Detect which cell encompasses the target text, then output its (x, y) center coordinate. 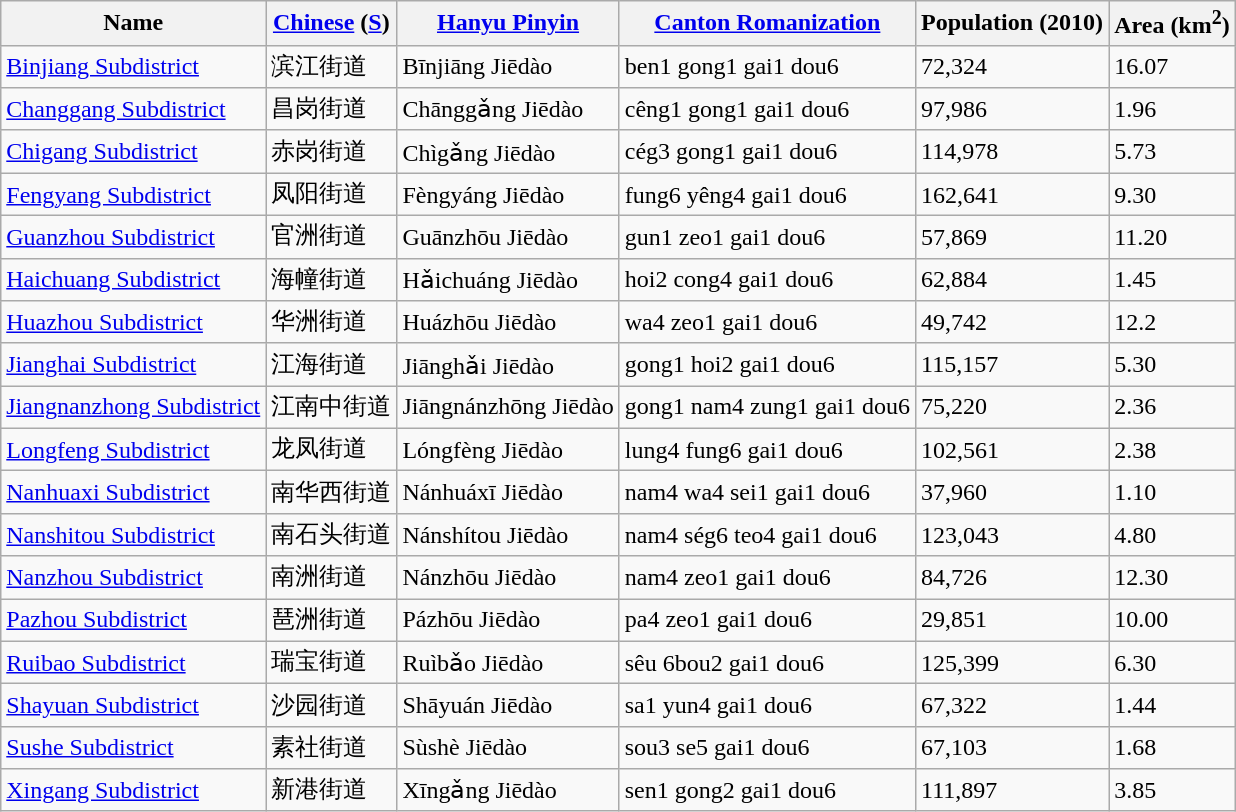
Nanshitou Subdistrict (134, 534)
gong1 nam4 zung1 gai1 dou6 (767, 408)
111,897 (1012, 790)
Name (134, 24)
Canton Romanization (767, 24)
29,851 (1012, 620)
3.85 (1172, 790)
gong1 hoi2 gai1 dou6 (767, 364)
Jiāngnánzhōng Jiēdào (508, 408)
素社街道 (332, 748)
Xingang Subdistrict (134, 790)
Chigang Subdistrict (134, 152)
Chìgǎng Jiēdào (508, 152)
nam4 zeo1 gai1 dou6 (767, 578)
lung4 fung6 gai1 dou6 (767, 450)
Hǎichuáng Jiēdào (508, 280)
1.68 (1172, 748)
Longfeng Subdistrict (134, 450)
2.38 (1172, 450)
Haichuang Subdistrict (134, 280)
11.20 (1172, 238)
龙凤街道 (332, 450)
1.96 (1172, 110)
瑞宝街道 (332, 662)
Huázhōu Jiēdào (508, 322)
gun1 zeo1 gai1 dou6 (767, 238)
南石头街道 (332, 534)
南洲街道 (332, 578)
昌岗街道 (332, 110)
2.36 (1172, 408)
Guānzhōu Jiēdào (508, 238)
Xīngǎng Jiēdào (508, 790)
1.10 (1172, 492)
凤阳街道 (332, 194)
1.44 (1172, 706)
67,103 (1012, 748)
12.2 (1172, 322)
Nanzhou Subdistrict (134, 578)
Shāyuán Jiēdào (508, 706)
sen1 gong2 gai1 dou6 (767, 790)
Changgang Subdistrict (134, 110)
123,043 (1012, 534)
62,884 (1012, 280)
官洲街道 (332, 238)
滨江街道 (332, 66)
Nanhuaxi Subdistrict (134, 492)
Huazhou Subdistrict (134, 322)
162,641 (1012, 194)
hoi2 cong4 gai1 dou6 (767, 280)
57,869 (1012, 238)
4.80 (1172, 534)
Binjiang Subdistrict (134, 66)
Lóngfèng Jiēdào (508, 450)
67,322 (1012, 706)
pa4 zeo1 gai1 dou6 (767, 620)
10.00 (1172, 620)
Guanzhou Subdistrict (134, 238)
Pázhōu Jiēdào (508, 620)
37,960 (1012, 492)
琶洲街道 (332, 620)
72,324 (1012, 66)
fung6 yêng4 gai1 dou6 (767, 194)
125,399 (1012, 662)
wa4 zeo1 gai1 dou6 (767, 322)
Nánshítou Jiēdào (508, 534)
Ruìbǎo Jiēdào (508, 662)
Nánzhōu Jiēdào (508, 578)
Ruibao Subdistrict (134, 662)
Bīnjiāng Jiēdào (508, 66)
6.30 (1172, 662)
84,726 (1012, 578)
江海街道 (332, 364)
Jianghai Subdistrict (134, 364)
Chinese (S) (332, 24)
Hanyu Pinyin (508, 24)
Sushe Subdistrict (134, 748)
华洲街道 (332, 322)
Sùshè Jiēdào (508, 748)
16.07 (1172, 66)
1.45 (1172, 280)
Jiangnanzhong Subdistrict (134, 408)
102,561 (1012, 450)
114,978 (1012, 152)
Jiānghǎi Jiēdào (508, 364)
115,157 (1012, 364)
南华西街道 (332, 492)
ben1 gong1 gai1 dou6 (767, 66)
sa1 yun4 gai1 dou6 (767, 706)
sou3 se5 gai1 dou6 (767, 748)
赤岗街道 (332, 152)
Shayuan Subdistrict (134, 706)
海幢街道 (332, 280)
Fèngyáng Jiēdào (508, 194)
江南中街道 (332, 408)
Fengyang Subdistrict (134, 194)
12.30 (1172, 578)
5.30 (1172, 364)
Area (km2) (1172, 24)
沙园街道 (332, 706)
sêu 6bou2 gai1 dou6 (767, 662)
Chānggǎng Jiēdào (508, 110)
97,986 (1012, 110)
9.30 (1172, 194)
cég3 gong1 gai1 dou6 (767, 152)
Population (2010) (1012, 24)
49,742 (1012, 322)
cêng1 gong1 gai1 dou6 (767, 110)
nam4 ség6 teo4 gai1 dou6 (767, 534)
5.73 (1172, 152)
nam4 wa4 sei1 gai1 dou6 (767, 492)
Nánhuáxī Jiēdào (508, 492)
75,220 (1012, 408)
新港街道 (332, 790)
Pazhou Subdistrict (134, 620)
